Detect which cell encompasses the target text, then output its (X, Y) center coordinate. 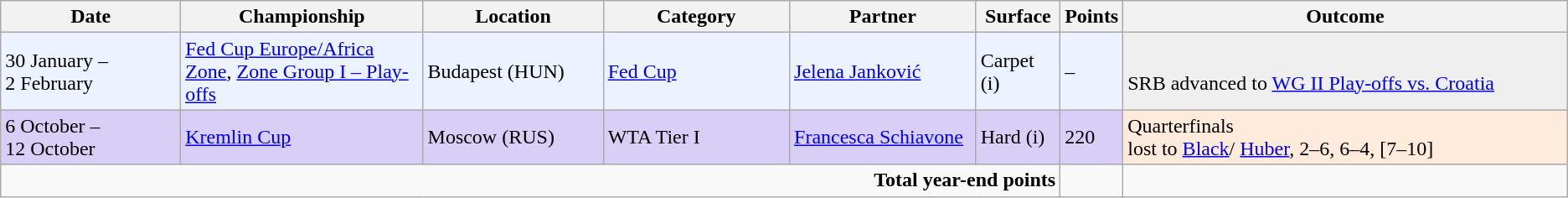
Points (1092, 17)
Fed Cup Europe/Africa Zone, Zone Group I – Play-offs (302, 71)
Outcome (1345, 17)
Championship (302, 17)
Category (696, 17)
Total year-end points (531, 180)
SRB advanced to WG II Play-offs vs. Croatia (1345, 71)
Jelena Janković (883, 71)
– (1092, 71)
Location (513, 17)
Partner (883, 17)
Surface (1018, 17)
Francesca Schiavone (883, 138)
30 January – 2 February (90, 71)
Date (90, 17)
6 October –12 October (90, 138)
220 (1092, 138)
Budapest (HUN) (513, 71)
WTA Tier I (696, 138)
Kremlin Cup (302, 138)
Fed Cup (696, 71)
Hard (i) (1018, 138)
Moscow (RUS) (513, 138)
Quarterfinals lost to Black/ Huber, 2–6, 6–4, [7–10] (1345, 138)
Carpet (i) (1018, 71)
